Locate the cell with the specified text and output its [x, y] center coordinate. 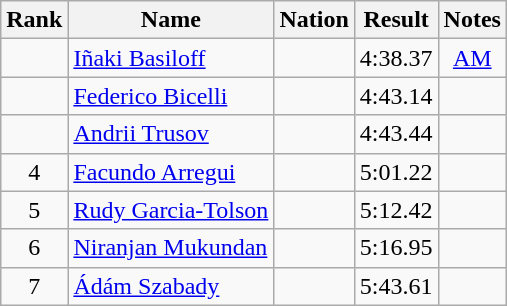
4 [34, 172]
Facundo Arregui [171, 172]
Andrii Trusov [171, 134]
7 [34, 286]
Nation [314, 20]
6 [34, 248]
Federico Bicelli [171, 96]
5:43.61 [396, 286]
AM [472, 58]
5:01.22 [396, 172]
Rudy Garcia-Tolson [171, 210]
4:43.44 [396, 134]
Ádám Szabady [171, 286]
4:43.14 [396, 96]
Result [396, 20]
5:16.95 [396, 248]
Iñaki Basiloff [171, 58]
Notes [472, 20]
4:38.37 [396, 58]
Rank [34, 20]
5 [34, 210]
Niranjan Mukundan [171, 248]
Name [171, 20]
5:12.42 [396, 210]
